Return (x, y) of the center of cell containing provided text 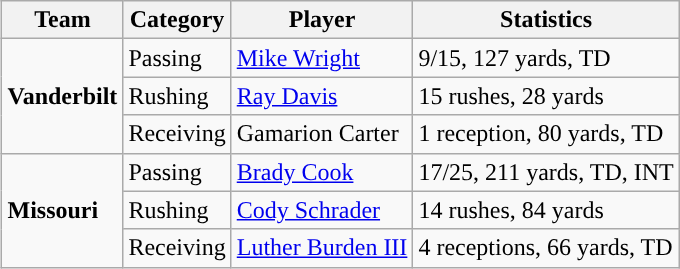
14 rushes, 84 yards (546, 210)
Player (322, 20)
Mike Wright (322, 58)
1 reception, 80 yards, TD (546, 134)
Ray Davis (322, 96)
9/15, 127 yards, TD (546, 58)
Gamarion Carter (322, 134)
Team (62, 20)
Luther Burden III (322, 248)
Vanderbilt (62, 96)
Brady Cook (322, 172)
15 rushes, 28 yards (546, 96)
Cody Schrader (322, 210)
4 receptions, 66 yards, TD (546, 248)
Missouri (62, 210)
Statistics (546, 20)
Category (177, 20)
17/25, 211 yards, TD, INT (546, 172)
